From the cell containing the given text, extract its center point as (X, Y) coordinate. 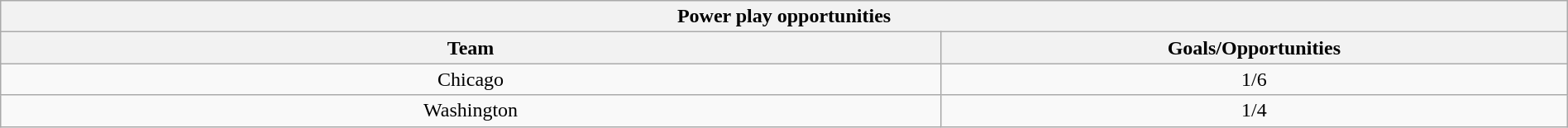
Washington (471, 111)
Chicago (471, 79)
Team (471, 48)
1/6 (1254, 79)
Goals/Opportunities (1254, 48)
Power play opportunities (784, 17)
1/4 (1254, 111)
